Provide the [x, y] coordinate of the cell's center where the given text is located.  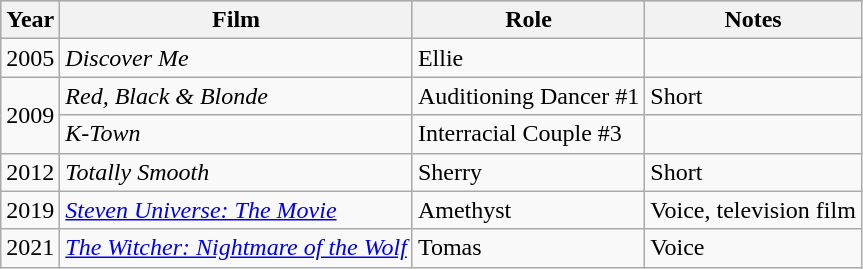
Ellie [528, 58]
2019 [30, 210]
Tomas [528, 248]
Interracial Couple #3 [528, 134]
Red, Black & Blonde [236, 96]
Discover Me [236, 58]
Amethyst [528, 210]
2005 [30, 58]
Auditioning Dancer #1 [528, 96]
Film [236, 20]
Year [30, 20]
2012 [30, 172]
Totally Smooth [236, 172]
2021 [30, 248]
Role [528, 20]
Notes [754, 20]
Steven Universe: The Movie [236, 210]
2009 [30, 115]
Voice, television film [754, 210]
Voice [754, 248]
K-Town [236, 134]
The Witcher: Nightmare of the Wolf [236, 248]
Sherry [528, 172]
